Locate the cell with the specified text and output its (X, Y) center coordinate. 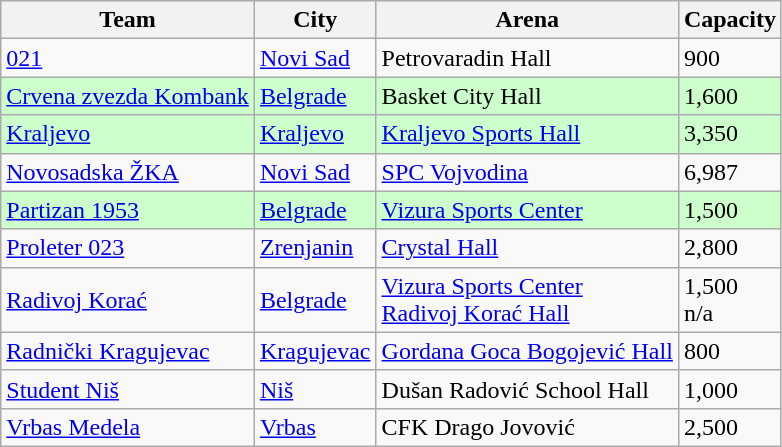
800 (730, 351)
6,987 (730, 172)
1,500n/a (730, 300)
CFK Drago Jovović (527, 427)
Basket City Hall (527, 96)
Crystal Hall (527, 248)
Zrenjanin (315, 248)
Kraljevo Sports Hall (527, 134)
Kragujevac (315, 351)
Vrbas (315, 427)
Radivoj Korać (128, 300)
Vizura Sports Center (527, 210)
Proleter 023 (128, 248)
Novosadska ŽKA (128, 172)
2,500 (730, 427)
Niš (315, 389)
Petrovaradin Hall (527, 58)
2,800 (730, 248)
1,600 (730, 96)
SPC Vojvodina (527, 172)
Arena (527, 20)
Gordana Goca Bogojević Hall (527, 351)
Dušan Radović School Hall (527, 389)
City (315, 20)
Student Niš (128, 389)
3,350 (730, 134)
1,500 (730, 210)
Radnički Kragujevac (128, 351)
Partizan 1953 (128, 210)
Crvena zvezda Kombank (128, 96)
900 (730, 58)
1,000 (730, 389)
Capacity (730, 20)
Team (128, 20)
Vrbas Medela (128, 427)
021 (128, 58)
Vizura Sports CenterRadivoj Korać Hall (527, 300)
